Determine the (x, y) coordinate at the center of the cell enclosing the given text.  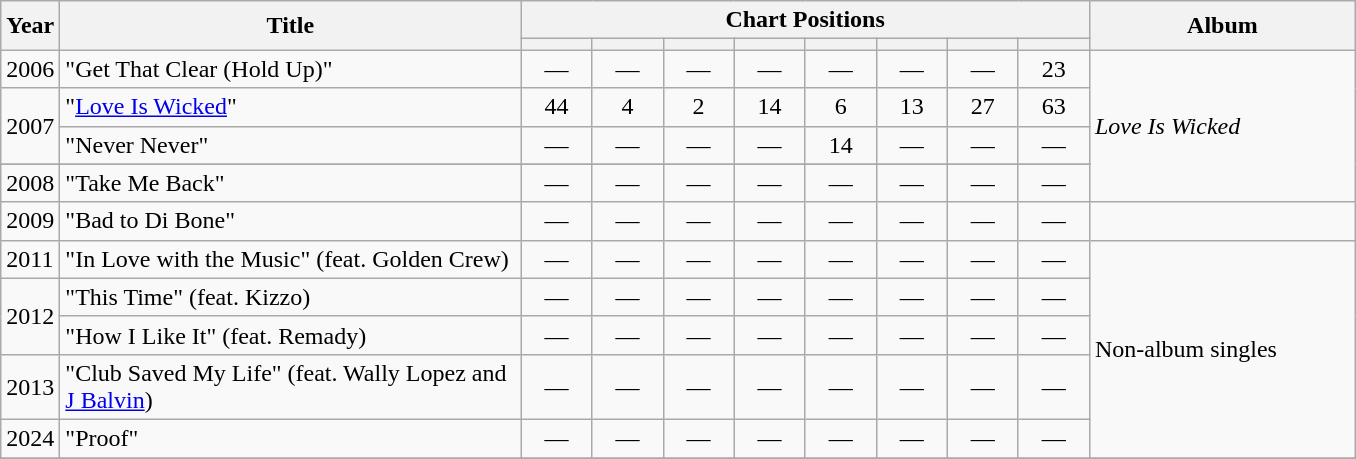
2 (698, 107)
2007 (30, 126)
"Proof" (290, 438)
4 (628, 107)
"This Time" (feat. Kizzo) (290, 297)
27 (982, 107)
2024 (30, 438)
"Get That Clear (Hold Up)" (290, 69)
2011 (30, 259)
Year (30, 26)
Album (1222, 26)
6 (840, 107)
13 (912, 107)
23 (1054, 69)
2013 (30, 386)
Love Is Wicked (1222, 126)
Non-album singles (1222, 348)
"Love Is Wicked" (290, 107)
"Bad to Di Bone" (290, 221)
"Club Saved My Life" (feat. Wally Lopez and J Balvin) (290, 386)
2012 (30, 316)
44 (556, 107)
Chart Positions (805, 20)
"In Love with the Music" (feat. Golden Crew) (290, 259)
2006 (30, 69)
2008 (30, 183)
2009 (30, 221)
Title (290, 26)
63 (1054, 107)
"How I Like It" (feat. Remady) (290, 335)
"Take Me Back" (290, 183)
"Never Never" (290, 145)
